Pinpoint the cell where the given text exists, returning its [X, Y] midpoint coordinate. 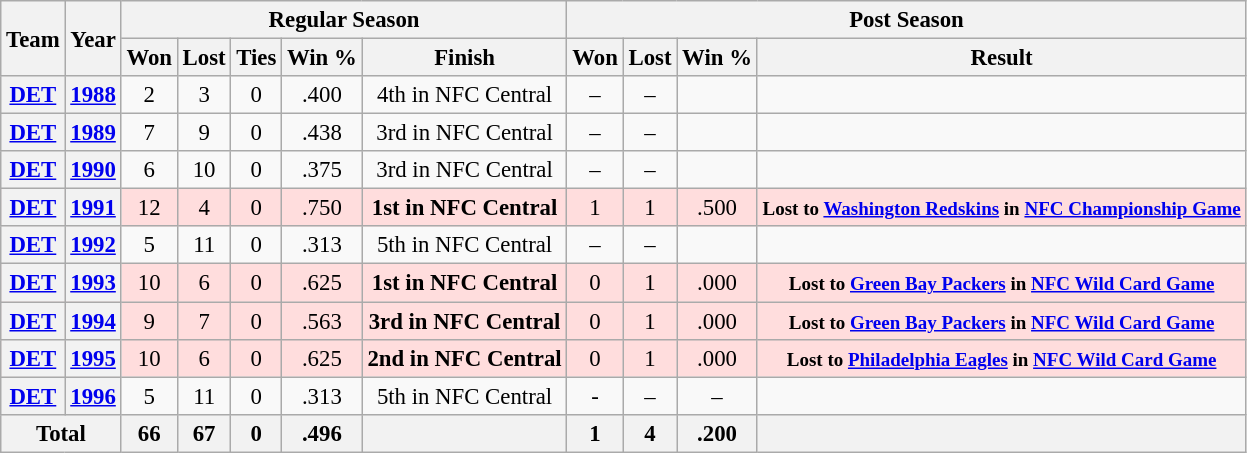
1990 [93, 170]
1988 [93, 95]
.200 [717, 433]
Team [33, 38]
.750 [322, 208]
Regular Season [344, 20]
4th in NFC Central [464, 95]
2nd in NFC Central [464, 358]
Finish [464, 58]
.375 [322, 170]
Year [93, 38]
.500 [717, 208]
1994 [93, 321]
66 [149, 433]
12 [149, 208]
Ties [256, 58]
Lost to Philadelphia Eagles in NFC Wild Card Game [1002, 358]
1992 [93, 245]
1989 [93, 133]
1995 [93, 358]
1993 [93, 283]
Result [1002, 58]
67 [204, 433]
1996 [93, 396]
.400 [322, 95]
.563 [322, 321]
Lost to Washington Redskins in NFC Championship Game [1002, 208]
2 [149, 95]
.438 [322, 133]
.496 [322, 433]
- [595, 396]
3 [204, 95]
1991 [93, 208]
Post Season [906, 20]
Total [61, 433]
